Capture the cell that displays the provided text and extract its (X, Y) central coordinate. 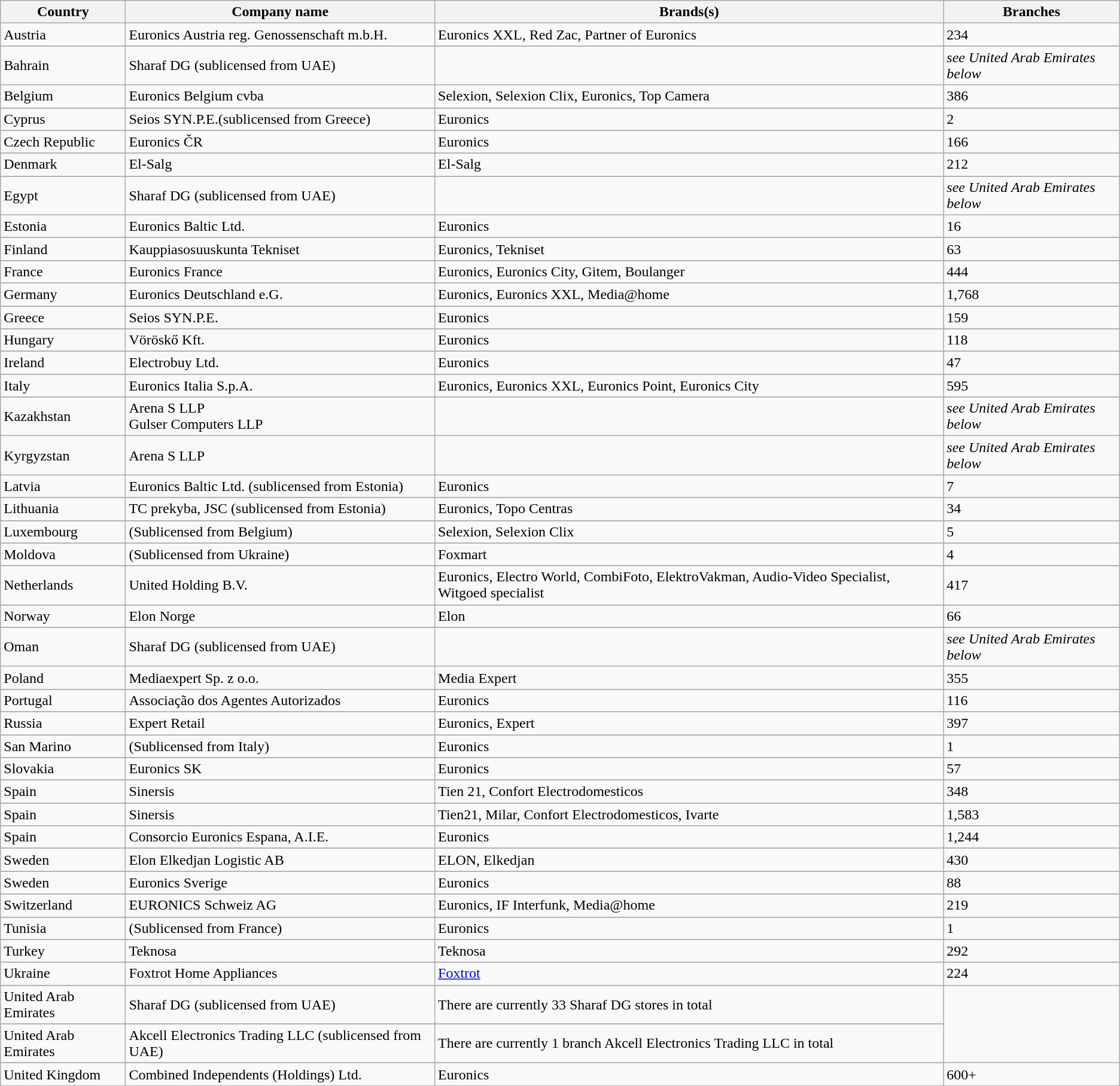
Euronics XXL, Red Zac, Partner of Euronics (689, 35)
397 (1031, 723)
1,768 (1031, 294)
Euronics, Electro World, CombiFoto, ElektroVakman, Audio-Video Specialist, Witgoed specialist (689, 585)
16 (1031, 226)
Expert Retail (280, 723)
Combined Independents (Holdings) Ltd. (280, 1074)
292 (1031, 951)
Arena S LLPGulser Computers LLP (280, 416)
Finland (63, 249)
Euronics, IF Interfunk, Media@home (689, 905)
Brands(s) (689, 12)
There are currently 1 branch Akcell Electronics Trading LLC in total (689, 1043)
TC prekyba, JSC (sublicensed from Estonia) (280, 509)
Poland (63, 678)
Portugal (63, 700)
2 (1031, 119)
Greece (63, 318)
57 (1031, 769)
600+ (1031, 1074)
5 (1031, 532)
Egypt (63, 195)
Ukraine (63, 974)
Elon (689, 616)
Euronics, Topo Centras (689, 509)
EURONICS Schweiz AG (280, 905)
34 (1031, 509)
212 (1031, 164)
Media Expert (689, 678)
Branches (1031, 12)
166 (1031, 142)
Hungary (63, 340)
Euronics Baltic Ltd. (280, 226)
Selexion, Selexion Clix, Euronics, Top Camera (689, 96)
444 (1031, 271)
Selexion, Selexion Clix (689, 532)
Euronics Italia S.p.A. (280, 386)
Switzerland (63, 905)
Vöröskő Kft. (280, 340)
47 (1031, 363)
118 (1031, 340)
Tunisia (63, 928)
United Holding B.V. (280, 585)
4 (1031, 554)
417 (1031, 585)
Luxembourg (63, 532)
Germany (63, 294)
There are currently 33 Sharaf DG stores in total (689, 1005)
Company name (280, 12)
ELON, Elkedjan (689, 860)
Tien21, Milar, Confort Electrodomesticos, Ivarte (689, 814)
Euronics ČR (280, 142)
Euronics Austria reg. Genossenschaft m.b.H. (280, 35)
Cyprus (63, 119)
Turkey (63, 951)
Euronics Sverige (280, 883)
88 (1031, 883)
1,244 (1031, 837)
234 (1031, 35)
Lithuania (63, 509)
Foxtrot (689, 974)
Foxmart (689, 554)
Kyrgyzstan (63, 456)
Euronics SK (280, 769)
430 (1031, 860)
(Sublicensed from Italy) (280, 746)
355 (1031, 678)
Moldova (63, 554)
386 (1031, 96)
224 (1031, 974)
Mediaexpert Sp. z o.o. (280, 678)
Euronics Deutschland e.G. (280, 294)
Latvia (63, 486)
Kazakhstan (63, 416)
595 (1031, 386)
Euronics, Expert (689, 723)
Oman (63, 647)
Akcell Electronics Trading LLC (sublicensed from UAE) (280, 1043)
Elon Elkedjan Logistic AB (280, 860)
Austria (63, 35)
Norway (63, 616)
Foxtrot Home Appliances (280, 974)
Euronics Baltic Ltd. (sublicensed from Estonia) (280, 486)
Belgium (63, 96)
United Kingdom (63, 1074)
Denmark (63, 164)
Slovakia (63, 769)
Euronics Belgium cvba (280, 96)
Estonia (63, 226)
Country (63, 12)
Netherlands (63, 585)
Euronics, Euronics XXL, Euronics Point, Euronics City (689, 386)
(Sublicensed from France) (280, 928)
Seios SYN.P.E. (280, 318)
Czech Republic (63, 142)
Euronics, Euronics City, Gitem, Boulanger (689, 271)
Euronics, Tekniset (689, 249)
(Sublicensed from Ukraine) (280, 554)
159 (1031, 318)
348 (1031, 792)
Euronics France (280, 271)
Kauppiasosuuskunta Tekniset (280, 249)
Russia (63, 723)
Ireland (63, 363)
(Sublicensed from Belgium) (280, 532)
63 (1031, 249)
Bahrain (63, 66)
Tien 21, Confort Electrodomesticos (689, 792)
Elon Norge (280, 616)
1,583 (1031, 814)
Consorcio Euronics Espana, A.I.E. (280, 837)
France (63, 271)
Italy (63, 386)
Euronics, Euronics XXL, Media@home (689, 294)
Associação dos Agentes Autorizados (280, 700)
Seios SYN.P.E.(sublicensed from Greece) (280, 119)
7 (1031, 486)
66 (1031, 616)
San Marino (63, 746)
219 (1031, 905)
116 (1031, 700)
Electrobuy Ltd. (280, 363)
Arena S LLP (280, 456)
